Pinpoint the cell where the given text exists, returning its (X, Y) midpoint coordinate. 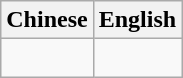
English (137, 20)
Chinese (47, 20)
